Extract the (X, Y) coordinate from the center of the cell holding the provided text.  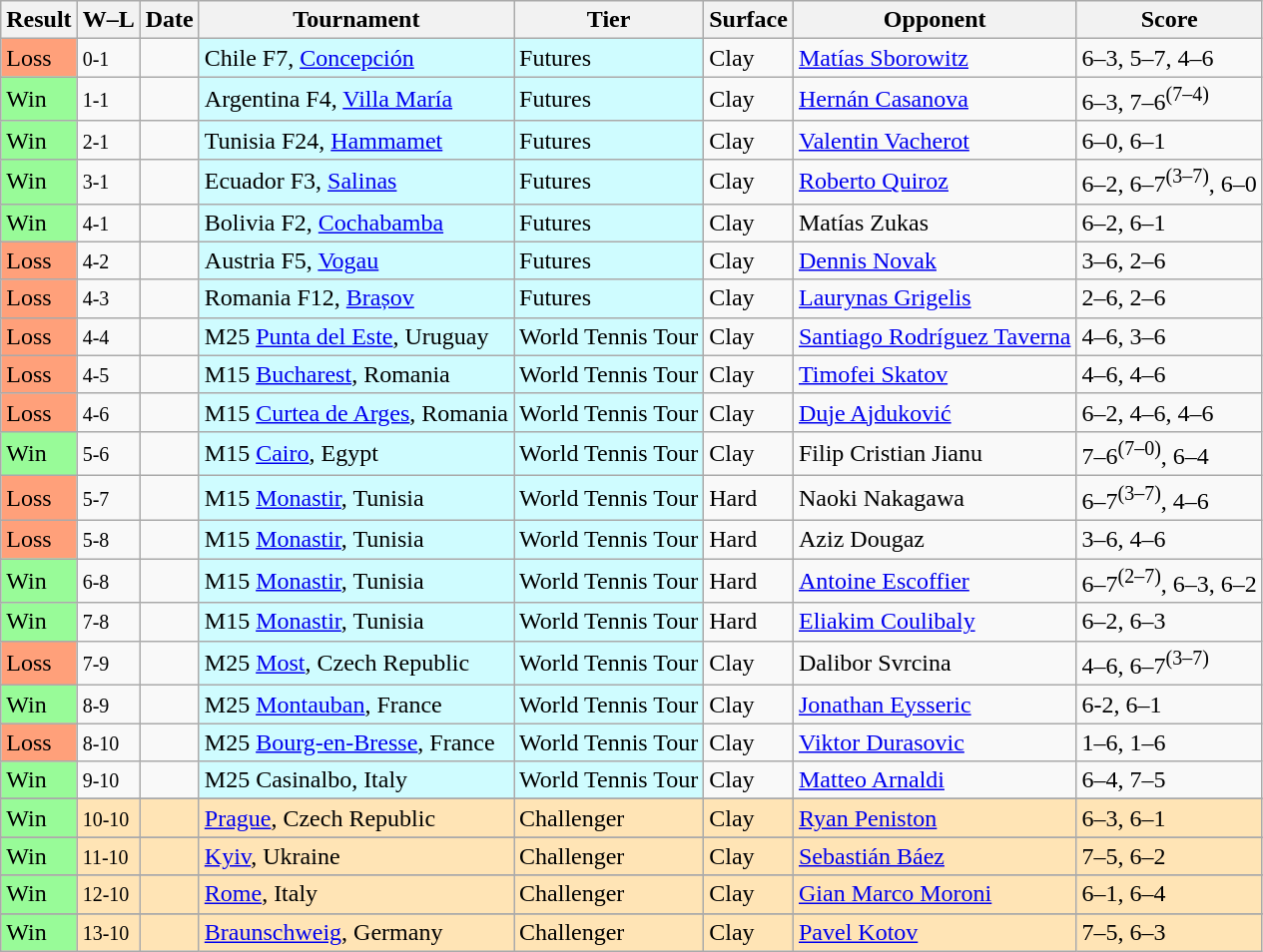
6–3, 7–6(7–4) (1169, 100)
5-8 (108, 540)
M15 Bucharest, Romania (355, 374)
Kyiv, Ukraine (355, 856)
3–6, 2–6 (1169, 260)
Timofei Skatov (935, 374)
W–L (108, 20)
10-10 (108, 818)
Jonathan Eysseric (935, 705)
1-1 (108, 100)
7-9 (108, 663)
4-2 (108, 260)
5-7 (108, 499)
6–2, 4–6, 4–6 (1169, 412)
4–6, 4–6 (1169, 374)
2–6, 2–6 (1169, 298)
Hernán Casanova (935, 100)
M15 Cairo, Egypt (355, 453)
Prague, Czech Republic (355, 818)
1–6, 1–6 (1169, 742)
Dalibor Svrcina (935, 663)
M25 Punta del Este, Uruguay (355, 336)
5-6 (108, 453)
Tunisia F24, Hammamet (355, 140)
Laurynas Grigelis (935, 298)
13-10 (108, 932)
11-10 (108, 856)
M25 Casinalbo, Italy (355, 780)
M25 Montauban, France (355, 705)
Antoine Escoffier (935, 581)
6–7(2–7), 6–3, 6–2 (1169, 581)
3–6, 4–6 (1169, 540)
Santiago Rodríguez Taverna (935, 336)
4–6, 3–6 (1169, 336)
8-9 (108, 705)
2-1 (108, 140)
7–5, 6–3 (1169, 932)
3-1 (108, 182)
6–2, 6–3 (1169, 622)
6-8 (108, 581)
M25 Most, Czech Republic (355, 663)
Argentina F4, Villa María (355, 100)
Braunschweig, Germany (355, 932)
Chile F7, Concepción (355, 58)
Austria F5, Vogau (355, 260)
12-10 (108, 894)
7–5, 6–2 (1169, 856)
0-1 (108, 58)
Result (39, 20)
6–1, 6–4 (1169, 894)
Matías Sborowitz (935, 58)
6–3, 6–1 (1169, 818)
6–7(3–7), 4–6 (1169, 499)
4-6 (108, 412)
6–3, 5–7, 4–6 (1169, 58)
4-4 (108, 336)
6–2, 6–1 (1169, 223)
6-2, 6–1 (1169, 705)
Surface (749, 20)
Matías Zukas (935, 223)
Dennis Novak (935, 260)
M15 Curtea de Arges, Romania (355, 412)
4-5 (108, 374)
6–2, 6–7(3–7), 6–0 (1169, 182)
Romania F12, Brașov (355, 298)
Score (1169, 20)
Aziz Dougaz (935, 540)
M25 Bourg-en-Bresse, France (355, 742)
Matteo Arnaldi (935, 780)
Viktor Durasovic (935, 742)
Tournament (355, 20)
Valentin Vacherot (935, 140)
Date (170, 20)
Rome, Italy (355, 894)
7-8 (108, 622)
Gian Marco Moroni (935, 894)
6–4, 7–5 (1169, 780)
Opponent (935, 20)
4–6, 6–7(3–7) (1169, 663)
Filip Cristian Jianu (935, 453)
6–0, 6–1 (1169, 140)
4-1 (108, 223)
7–6(7–0), 6–4 (1169, 453)
Ryan Peniston (935, 818)
Bolivia F2, Cochabamba (355, 223)
4-3 (108, 298)
Sebastián Báez (935, 856)
Naoki Nakagawa (935, 499)
Ecuador F3, Salinas (355, 182)
Pavel Kotov (935, 932)
9-10 (108, 780)
Tier (609, 20)
Eliakim Coulibaly (935, 622)
Roberto Quiroz (935, 182)
Duje Ajduković (935, 412)
8-10 (108, 742)
